Return (X, Y) of the center of cell containing provided text 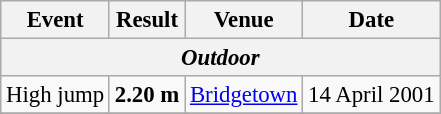
Bridgetown (244, 95)
Venue (244, 20)
2.20 m (146, 95)
14 April 2001 (372, 95)
Date (372, 20)
Result (146, 20)
Outdoor (220, 58)
Event (56, 20)
High jump (56, 95)
